Locate the cell with the specified text and output its (X, Y) center coordinate. 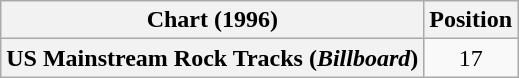
US Mainstream Rock Tracks (Billboard) (212, 58)
Position (471, 20)
17 (471, 58)
Chart (1996) (212, 20)
